Pinpoint the cell where the given text exists, returning its [x, y] midpoint coordinate. 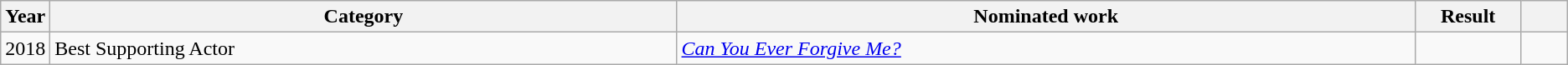
Can You Ever Forgive Me? [1045, 48]
Best Supporting Actor [364, 48]
Year [25, 17]
Category [364, 17]
Result [1467, 17]
2018 [25, 48]
Nominated work [1045, 17]
